Output the [X, Y] coordinate of the center of the cell containing the given text.  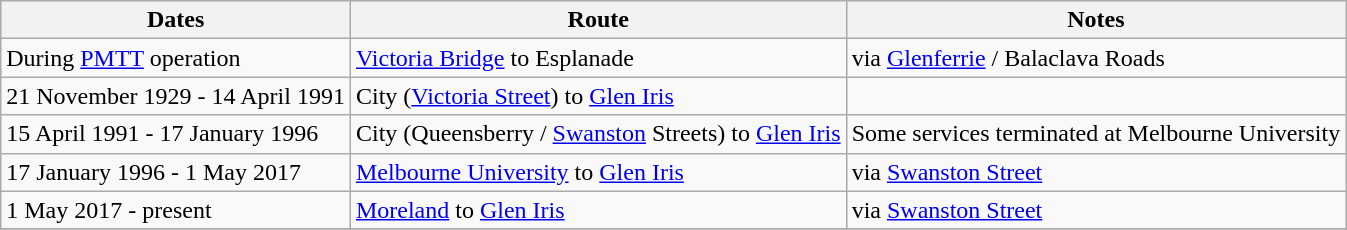
Some services terminated at Melbourne University [1096, 134]
Victoria Bridge to Esplanade [598, 58]
21 November 1929 - 14 April 1991 [176, 96]
City (Queensberry / Swanston Streets) to Glen Iris [598, 134]
Moreland to Glen Iris [598, 210]
15 April 1991 - 17 January 1996 [176, 134]
Melbourne University to Glen Iris [598, 172]
1 May 2017 - present [176, 210]
via Glenferrie / Balaclava Roads [1096, 58]
Route [598, 20]
City (Victoria Street) to Glen Iris [598, 96]
Dates [176, 20]
During PMTT operation [176, 58]
17 January 1996 - 1 May 2017 [176, 172]
Notes [1096, 20]
